Return (X, Y) of the center of cell containing provided text 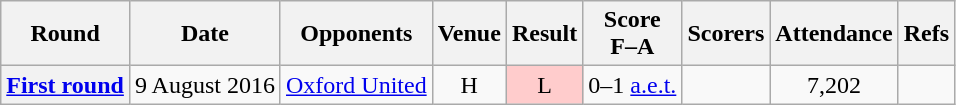
9 August 2016 (204, 85)
ScoreF–A (632, 34)
First round (66, 85)
L (544, 85)
H (469, 85)
Opponents (356, 34)
Attendance (834, 34)
Scorers (726, 34)
0–1 a.e.t. (632, 85)
Date (204, 34)
Result (544, 34)
Venue (469, 34)
Refs (926, 34)
Round (66, 34)
7,202 (834, 85)
Oxford United (356, 85)
